Return the [x, y] coordinate for the center point of the cell that contains the specified text.  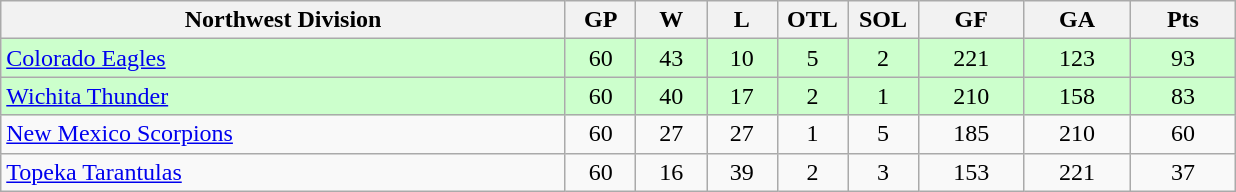
Colorado Eagles [284, 58]
L [742, 20]
39 [742, 172]
153 [971, 172]
GF [971, 20]
123 [1077, 58]
16 [672, 172]
GP [600, 20]
40 [672, 96]
Wichita Thunder [284, 96]
W [672, 20]
185 [971, 134]
Northwest Division [284, 20]
OTL [812, 20]
Topeka Tarantulas [284, 172]
GA [1077, 20]
SOL [884, 20]
83 [1183, 96]
158 [1077, 96]
3 [884, 172]
10 [742, 58]
New Mexico Scorpions [284, 134]
17 [742, 96]
37 [1183, 172]
93 [1183, 58]
Pts [1183, 20]
43 [672, 58]
